Return the [x, y] coordinate for the center point of the cell that contains the specified text.  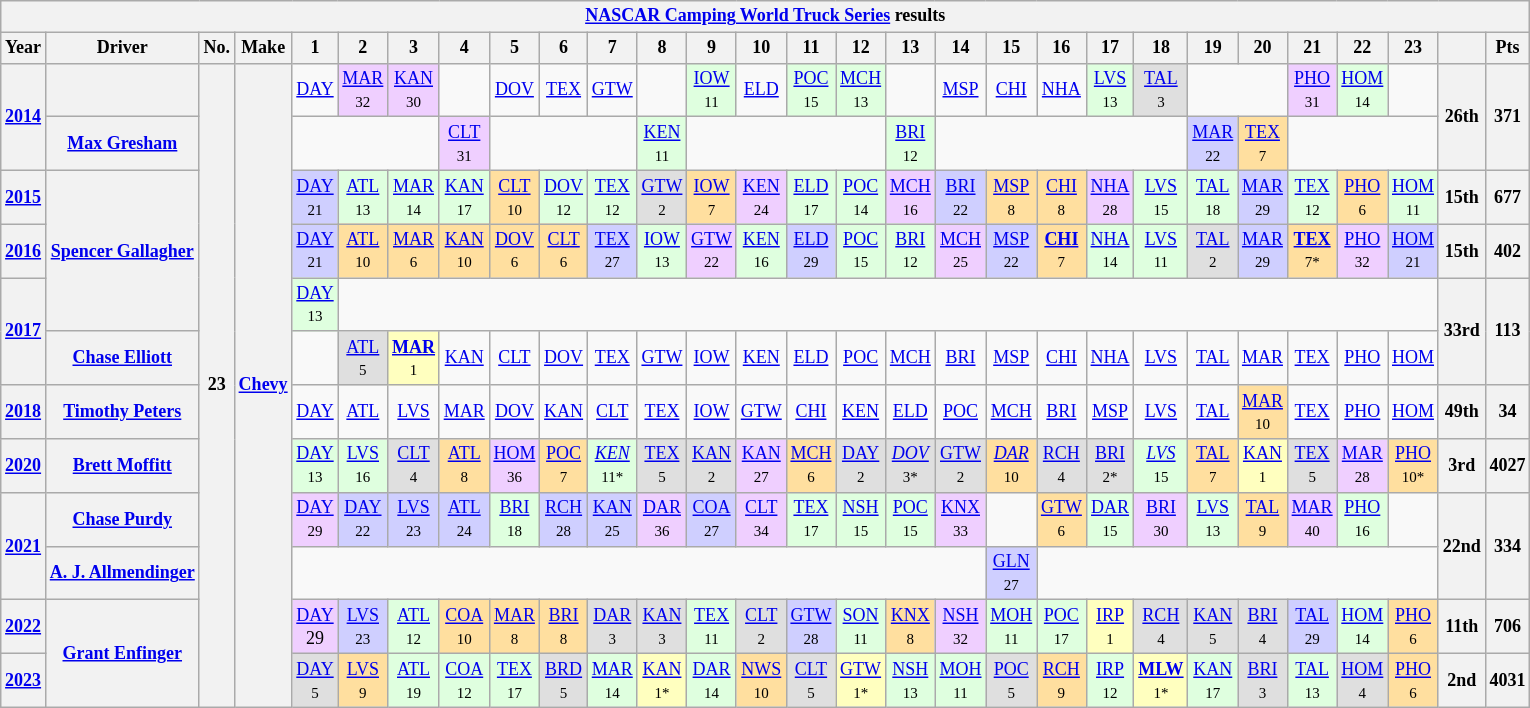
A. J. Allmendinger [122, 573]
19 [1213, 48]
MSP22 [1012, 251]
3 [414, 48]
4027 [1508, 466]
DOV12 [564, 197]
GTW28 [811, 627]
ELD29 [811, 251]
MAR1 [414, 358]
Chase Purdy [122, 519]
ATL10 [363, 251]
1 [315, 48]
NHA14 [1110, 251]
2020 [24, 466]
Timothy Peters [122, 412]
SON11 [861, 627]
12 [861, 48]
COA12 [464, 680]
113 [1508, 332]
17 [1110, 48]
15 [1012, 48]
7 [612, 48]
371 [1508, 116]
GTW22 [712, 251]
Pts [1508, 48]
CHI7 [1062, 251]
2nd [1462, 680]
CLT6 [564, 251]
402 [1508, 251]
11th [1462, 627]
Chase Elliott [122, 358]
GTW1* [861, 680]
BRI18 [514, 519]
49th [1462, 412]
POC7 [564, 466]
11 [811, 48]
Make [263, 48]
KEN24 [761, 197]
TEX27 [612, 251]
DAR3 [612, 627]
KNX33 [960, 519]
COA10 [464, 627]
HOM11 [1414, 197]
HOM36 [514, 466]
NSH32 [960, 627]
BRI2* [1110, 466]
DAY5 [315, 680]
4031 [1508, 680]
LVS11 [1161, 251]
MAR22 [1213, 144]
HOM4 [1362, 680]
Spencer Gallagher [122, 250]
5 [514, 48]
16 [1062, 48]
KAN5 [1213, 627]
IRP1 [1110, 627]
ATL12 [414, 627]
MAR8 [514, 627]
2016 [24, 251]
POC17 [1062, 627]
ELD17 [811, 197]
ATL19 [414, 680]
KEN16 [761, 251]
DAY22 [363, 519]
KNX8 [910, 627]
MCH6 [811, 466]
13 [910, 48]
677 [1508, 197]
CLT4 [414, 466]
TAL13 [1312, 680]
DAR10 [1012, 466]
TEX11 [712, 627]
Driver [122, 48]
RCH9 [1062, 680]
PHO32 [1362, 251]
NHA28 [1110, 197]
706 [1508, 627]
MAR10 [1263, 412]
MAR32 [363, 90]
DAY2 [861, 466]
COA27 [712, 519]
3rd [1462, 466]
TAL9 [1263, 519]
KAN1 [1263, 466]
22nd [1462, 546]
KAN27 [761, 466]
TAL18 [1213, 197]
IOW11 [712, 90]
KAN25 [612, 519]
9 [712, 48]
MCH13 [861, 90]
TEX7* [1312, 251]
Grant Enfinger [122, 654]
Max Gresham [122, 144]
33rd [1462, 332]
TEX7 [1263, 144]
6 [564, 48]
CLT2 [761, 627]
PHO31 [1312, 90]
KAN1* [662, 680]
NASCAR Camping World Truck Series results [766, 16]
334 [1508, 546]
TAL29 [1312, 627]
CHI8 [1062, 197]
8 [662, 48]
TAL3 [1161, 90]
18 [1161, 48]
NSH15 [861, 519]
GTW6 [1062, 519]
ATL8 [464, 466]
2015 [24, 197]
DAR15 [1110, 519]
LVS16 [363, 466]
PHO16 [1362, 519]
MSP8 [1012, 197]
HOM21 [1414, 251]
26th [1462, 116]
IOW13 [662, 251]
4 [464, 48]
LVS9 [363, 680]
MLW1* [1161, 680]
POC14 [861, 197]
34 [1508, 412]
2018 [24, 412]
KEN11* [612, 466]
CLT31 [464, 144]
Year [24, 48]
BRI30 [1161, 519]
PHO10* [1414, 466]
KAN3 [662, 627]
ATL24 [464, 519]
BRD5 [564, 680]
MAR40 [1312, 519]
Brett Moffitt [122, 466]
TAL7 [1213, 466]
KAN10 [464, 251]
GLN27 [1012, 573]
DAR36 [662, 519]
Chevy [263, 385]
2021 [24, 546]
TAL2 [1213, 251]
IRP12 [1110, 680]
14 [960, 48]
2017 [24, 332]
RCH28 [564, 519]
2014 [24, 116]
MAR6 [414, 251]
BRI4 [1263, 627]
10 [761, 48]
MCH25 [960, 251]
CLT34 [761, 519]
20 [1263, 48]
No. [216, 48]
IOW7 [712, 197]
KEN11 [662, 144]
BRI3 [1263, 680]
21 [1312, 48]
NWS10 [761, 680]
BRI8 [564, 627]
DOV6 [514, 251]
ATL [363, 412]
KAN2 [712, 466]
BRI22 [960, 197]
22 [1362, 48]
DAR14 [712, 680]
2 [363, 48]
ATL5 [363, 358]
ATL13 [363, 197]
CLT10 [514, 197]
NSH13 [910, 680]
POC5 [1012, 680]
2022 [24, 627]
KAN30 [414, 90]
MCH16 [910, 197]
CLT5 [811, 680]
DOV3* [910, 466]
2023 [24, 680]
MAR28 [1362, 466]
